Extract the [X, Y] coordinate from the center of the cell holding the provided text.  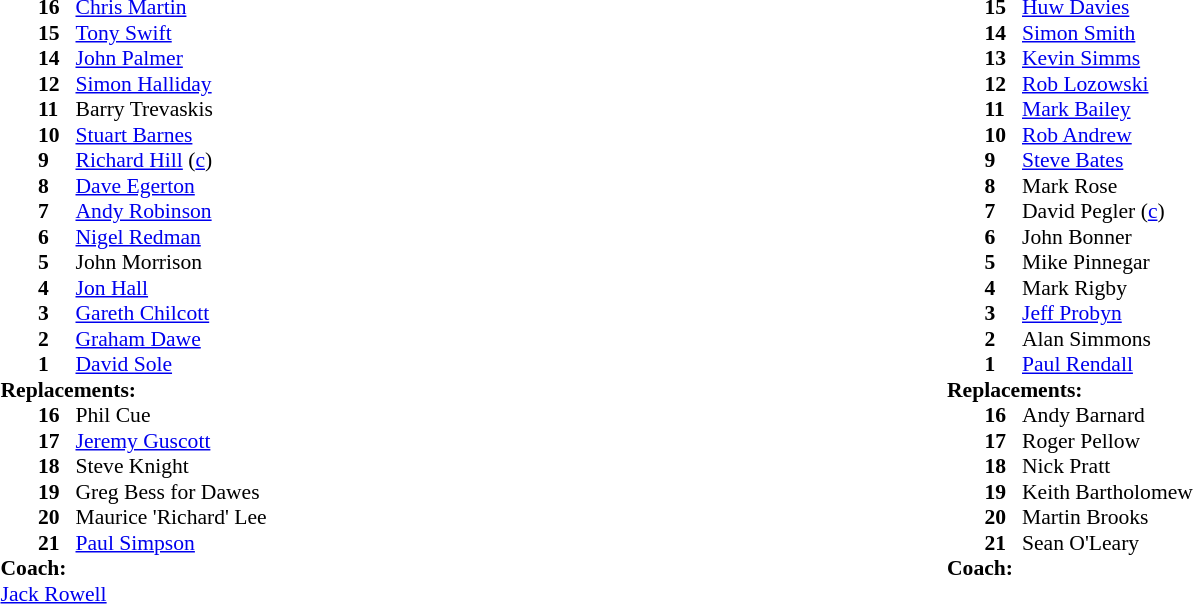
Greg Bess for Dawes [172, 492]
Andy Barnard [1108, 415]
Tony Swift [172, 33]
Jon Hall [172, 288]
Nick Pratt [1108, 467]
Paul Simpson [172, 543]
Gareth Chilcott [172, 313]
Alan Simmons [1108, 339]
David Sole [172, 365]
Jeff Probyn [1108, 313]
Nigel Redman [172, 237]
Sean O'Leary [1108, 543]
Stuart Barnes [172, 135]
Phil Cue [172, 415]
15 [57, 33]
Mark Bailey [1108, 109]
David Pegler (c) [1108, 211]
Jeremy Guscott [172, 441]
Simon Smith [1108, 33]
Simon Halliday [172, 84]
Mike Pinnegar [1108, 263]
Dave Egerton [172, 186]
Graham Dawe [172, 339]
John Morrison [172, 263]
Richard Hill (c) [172, 161]
Martin Brooks [1108, 517]
Keith Bartholomew [1108, 492]
Rob Andrew [1108, 135]
Barry Trevaskis [172, 109]
Steve Bates [1108, 161]
Rob Lozowski [1108, 84]
13 [1003, 59]
Steve Knight [172, 467]
John Bonner [1108, 237]
Paul Rendall [1108, 365]
Kevin Simms [1108, 59]
Roger Pellow [1108, 441]
Maurice 'Richard' Lee [172, 517]
John Palmer [172, 59]
Mark Rigby [1108, 288]
Andy Robinson [172, 211]
Mark Rose [1108, 186]
